Provide the [X, Y] coordinate of the cell's center where the given text is located.  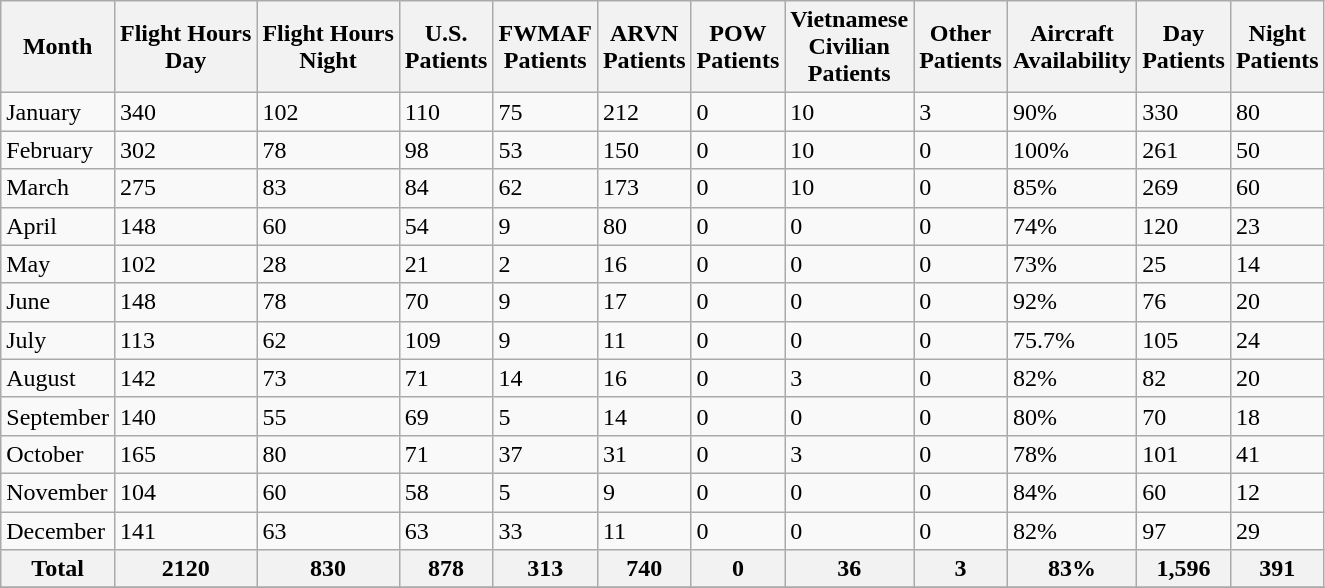
OtherPatients [961, 47]
FWMAFPatients [545, 47]
July [58, 340]
Flight HoursNight [328, 47]
55 [328, 416]
August [58, 378]
78% [1072, 454]
73 [328, 378]
75.7% [1072, 340]
313 [545, 569]
January [58, 112]
December [58, 531]
18 [1277, 416]
21 [446, 264]
ARVNPatients [644, 47]
261 [1184, 150]
Total [58, 569]
March [58, 188]
31 [644, 454]
878 [446, 569]
83 [328, 188]
104 [185, 492]
12 [1277, 492]
November [58, 492]
113 [185, 340]
28 [328, 264]
110 [446, 112]
330 [1184, 112]
120 [1184, 226]
90% [1072, 112]
98 [446, 150]
173 [644, 188]
58 [446, 492]
October [58, 454]
September [58, 416]
41 [1277, 454]
82 [1184, 378]
140 [185, 416]
105 [1184, 340]
76 [1184, 302]
50 [1277, 150]
830 [328, 569]
May [58, 264]
53 [545, 150]
740 [644, 569]
17 [644, 302]
391 [1277, 569]
37 [545, 454]
February [58, 150]
97 [1184, 531]
74% [1072, 226]
Flight HoursDay [185, 47]
165 [185, 454]
212 [644, 112]
92% [1072, 302]
85% [1072, 188]
2120 [185, 569]
33 [545, 531]
142 [185, 378]
DayPatients [1184, 47]
269 [1184, 188]
POWPatients [738, 47]
April [58, 226]
100% [1072, 150]
302 [185, 150]
NightPatients [1277, 47]
275 [185, 188]
340 [185, 112]
36 [850, 569]
84 [446, 188]
83% [1072, 569]
73% [1072, 264]
1,596 [1184, 569]
109 [446, 340]
25 [1184, 264]
VietnameseCivilianPatients [850, 47]
150 [644, 150]
Month [58, 47]
24 [1277, 340]
23 [1277, 226]
U.S.Patients [446, 47]
75 [545, 112]
80% [1072, 416]
AircraftAvailability [1072, 47]
29 [1277, 531]
69 [446, 416]
141 [185, 531]
101 [1184, 454]
84% [1072, 492]
54 [446, 226]
2 [545, 264]
June [58, 302]
